Return (x, y) of the center of cell containing provided text 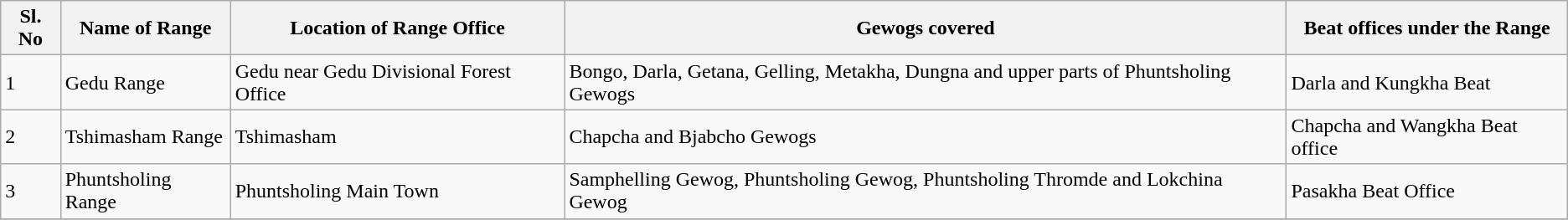
Phuntsholing Range (146, 191)
3 (30, 191)
Samphelling Gewog, Phuntsholing Gewog, Phuntsholing Thromde and Lokchina Gewog (926, 191)
Phuntsholing Main Town (397, 191)
Chapcha and Wangkha Beat office (1427, 137)
Tshimasham Range (146, 137)
Sl. No (30, 28)
Bongo, Darla, Getana, Gelling, Metakha, Dungna and upper parts of Phuntsholing Gewogs (926, 82)
2 (30, 137)
Pasakha Beat Office (1427, 191)
Name of Range (146, 28)
Chapcha and Bjabcho Gewogs (926, 137)
Tshimasham (397, 137)
Gedu Range (146, 82)
Gedu near Gedu Divisional Forest Office (397, 82)
1 (30, 82)
Gewogs covered (926, 28)
Darla and Kungkha Beat (1427, 82)
Beat offices under the Range (1427, 28)
Location of Range Office (397, 28)
